Find where the given text appears and provide that cell's center as [X, Y] coordinate. 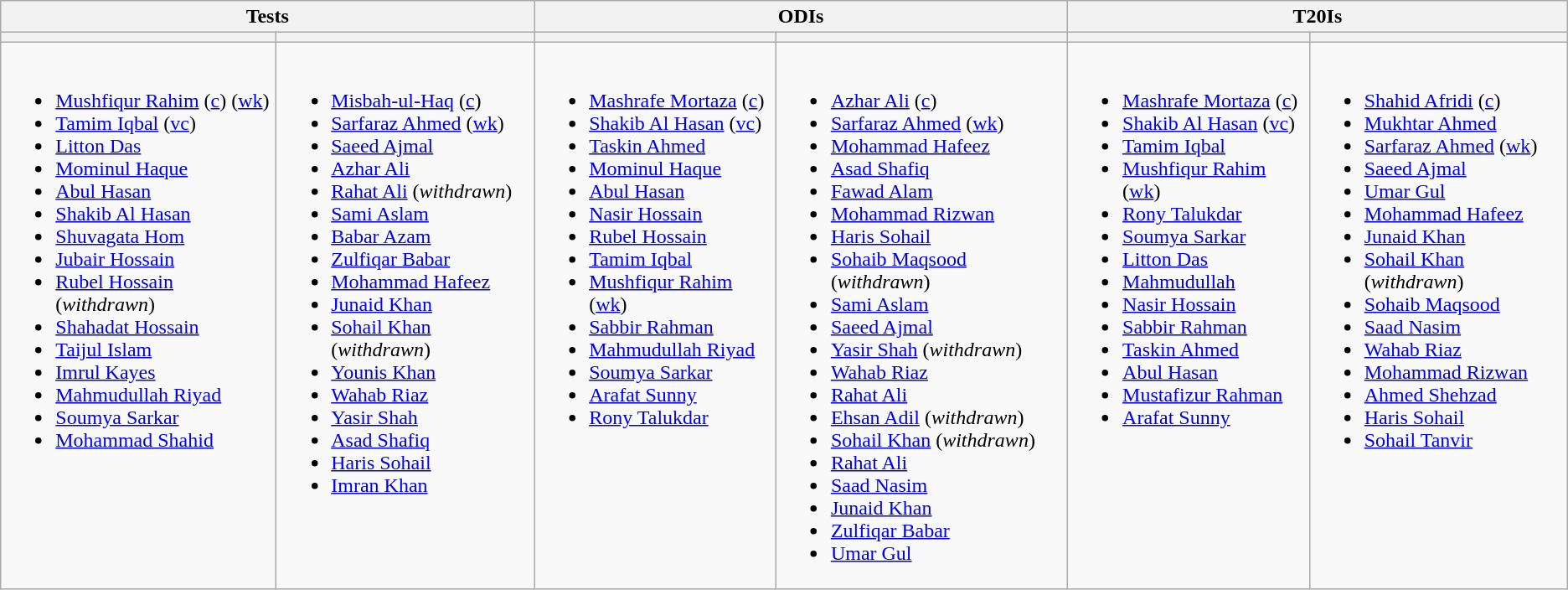
Tests [268, 17]
ODIs [801, 17]
T20Is [1318, 17]
